Return the (X, Y) coordinate for the center point of the cell that contains the specified text.  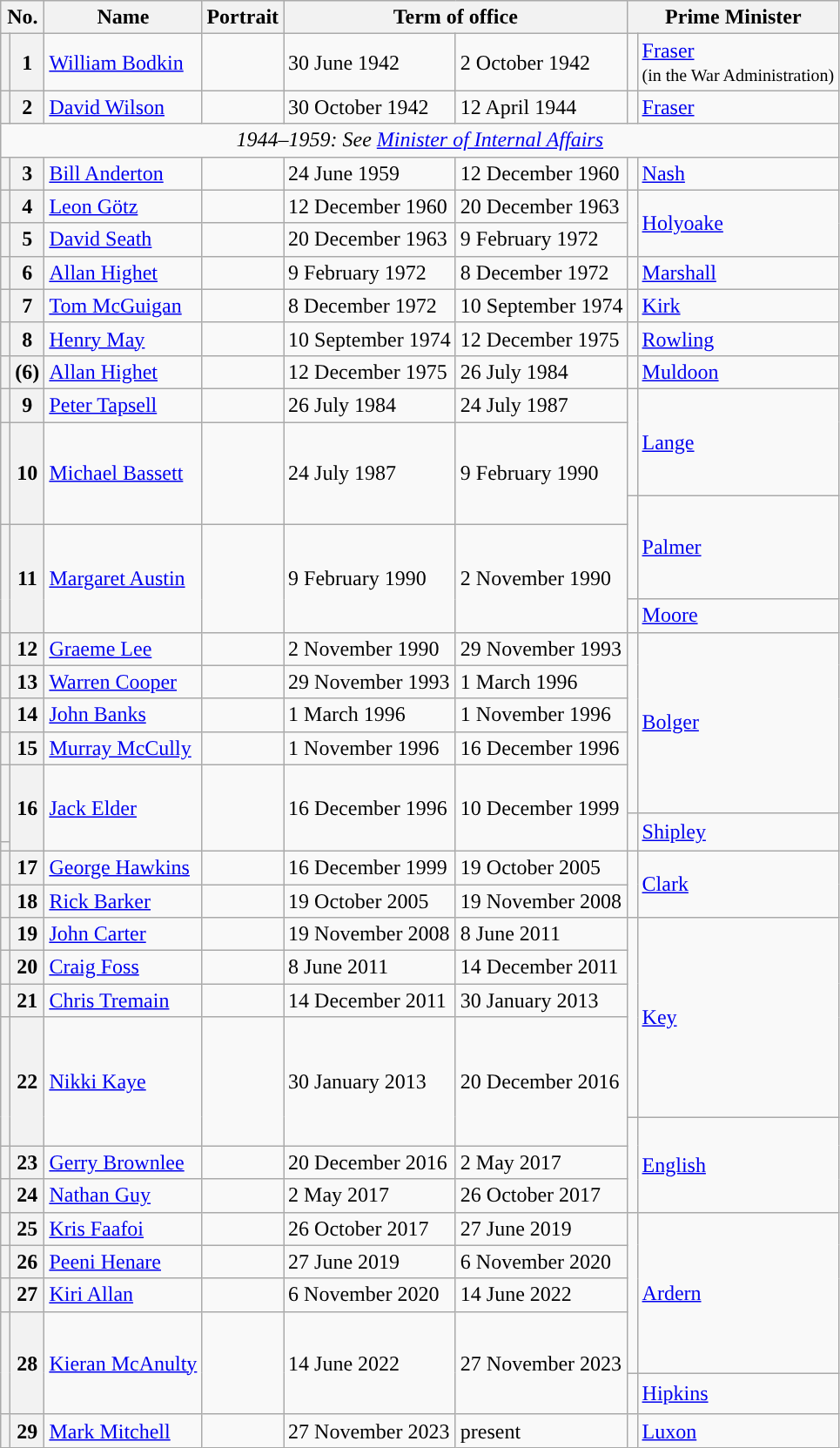
24 (28, 1195)
Name (124, 17)
23 (28, 1162)
7 (28, 306)
Kris Faafoi (124, 1229)
19 (28, 934)
Warren Cooper (124, 682)
Fraser(in the War Administration) (738, 63)
Gerry Brownlee (124, 1162)
12 (28, 649)
Chris Tremain (124, 1000)
Nikki Kaye (124, 1081)
(6) (28, 372)
9 (28, 405)
Prime Minister (733, 17)
1 (28, 63)
Ardern (738, 1292)
Key (738, 1018)
Rowling (738, 339)
David Wilson (124, 107)
1944–1959: See Minister of Internal Affairs (420, 140)
George Hawkins (124, 867)
20 (28, 967)
30 June 1942 (370, 63)
Shipley (738, 832)
Luxon (738, 1431)
Nash (738, 173)
16 (28, 808)
16 December 1999 (370, 867)
2 October 1942 (541, 63)
2 (28, 107)
10 December 1999 (541, 808)
Margaret Austin (124, 578)
30 October 1942 (370, 107)
Bolger (738, 723)
Murray McCully (124, 748)
John Carter (124, 934)
13 (28, 682)
Peter Tapsell (124, 405)
Term of office (456, 17)
24 June 1959 (370, 173)
25 (28, 1229)
Michael Bassett (124, 473)
Bill Anderton (124, 173)
David Seath (124, 239)
Holyoake (738, 223)
29 (28, 1431)
12 April 1944 (541, 107)
No. (23, 17)
Lange (738, 442)
22 (28, 1081)
Muldoon (738, 372)
Palmer (738, 548)
Jack Elder (124, 808)
11 (28, 578)
Portrait (243, 17)
27 (28, 1295)
Rick Barker (124, 901)
Kirk (738, 306)
17 (28, 867)
15 (28, 748)
Peeni Henare (124, 1262)
Mark Mitchell (124, 1431)
present (541, 1431)
Leon Götz (124, 206)
Kiri Allan (124, 1295)
English (738, 1165)
Graeme Lee (124, 649)
14 (28, 715)
Hipkins (738, 1393)
Clark (738, 884)
6 (28, 273)
John Banks (124, 715)
5 (28, 239)
28 (28, 1363)
Henry May (124, 339)
William Bodkin (124, 63)
8 (28, 339)
Fraser (738, 107)
21 (28, 1000)
Marshall (738, 273)
Moore (738, 616)
Nathan Guy (124, 1195)
Craig Foss (124, 967)
4 (28, 206)
Kieran McAnulty (124, 1363)
3 (28, 173)
18 (28, 901)
10 (28, 473)
26 (28, 1262)
Tom McGuigan (124, 306)
